Capture the cell that displays the provided text and extract its (x, y) central coordinate. 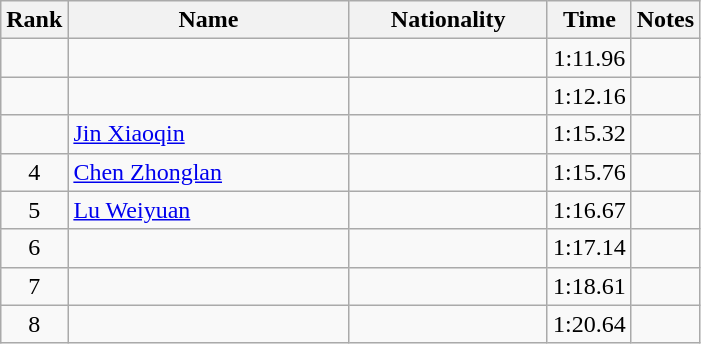
1:11.96 (589, 58)
1:20.64 (589, 324)
Chen Zhonglan (208, 172)
Notes (665, 20)
1:15.76 (589, 172)
7 (34, 286)
Lu Weiyuan (208, 210)
Time (589, 20)
Name (208, 20)
1:17.14 (589, 248)
Rank (34, 20)
Jin Xiaoqin (208, 134)
8 (34, 324)
6 (34, 248)
5 (34, 210)
1:12.16 (589, 96)
Nationality (448, 20)
1:18.61 (589, 286)
1:16.67 (589, 210)
1:15.32 (589, 134)
4 (34, 172)
